Identify which cell holds the provided text, then report its [x, y] central coordinate. 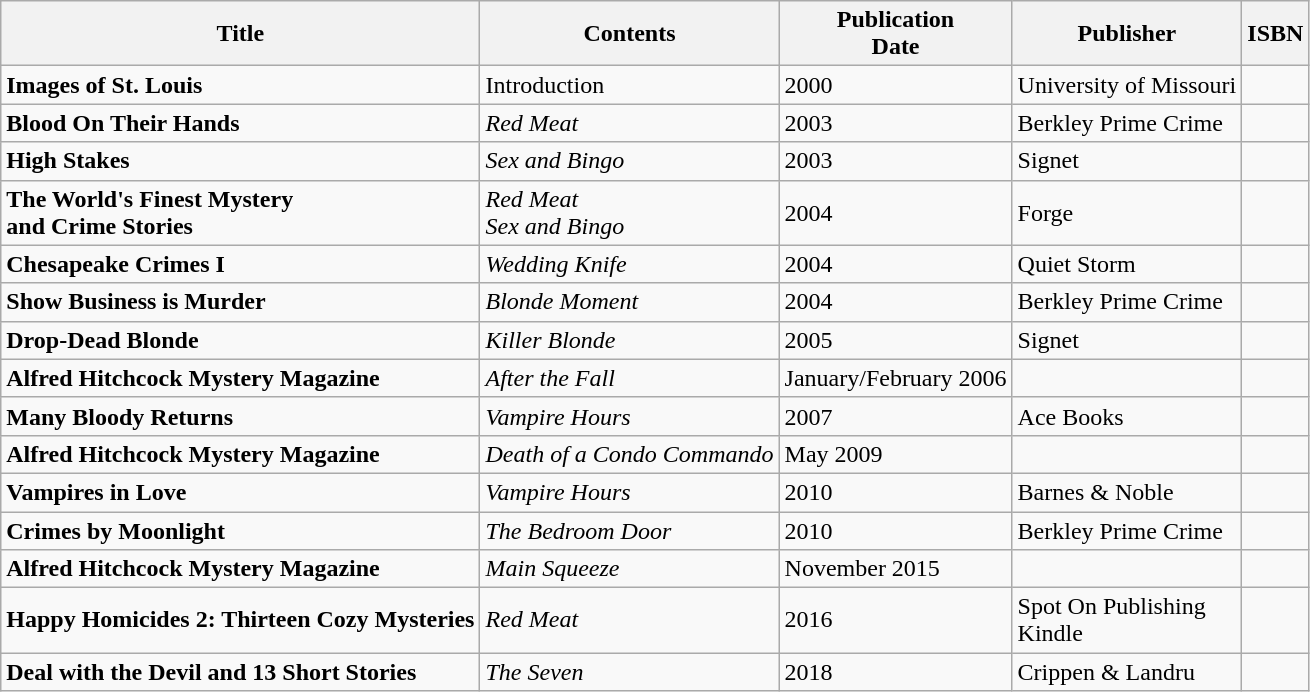
Forge [1127, 212]
Main Squeeze [630, 569]
Sex and Bingo [630, 161]
Crimes by Moonlight [240, 531]
Vampires in Love [240, 492]
Ace Books [1127, 416]
Killer Blonde [630, 340]
Chesapeake Crimes I [240, 264]
PublicationDate [896, 34]
Red MeatSex and Bingo [630, 212]
2018 [896, 672]
May 2009 [896, 454]
Publisher [1127, 34]
The Seven [630, 672]
Crippen & Landru [1127, 672]
Happy Homicides 2: Thirteen Cozy Mysteries [240, 620]
January/February 2006 [896, 378]
After the Fall [630, 378]
2005 [896, 340]
Blood On Their Hands [240, 123]
Many Bloody Returns [240, 416]
Deal with the Devil and 13 Short Stories [240, 672]
November 2015 [896, 569]
University of Missouri [1127, 85]
Show Business is Murder [240, 302]
Drop-Dead Blonde [240, 340]
2000 [896, 85]
Blonde Moment [630, 302]
ISBN [1276, 34]
Quiet Storm [1127, 264]
Barnes & Noble [1127, 492]
Title [240, 34]
Spot On PublishingKindle [1127, 620]
Death of a Condo Commando [630, 454]
Introduction [630, 85]
Wedding Knife [630, 264]
The Bedroom Door [630, 531]
The World's Finest Mysteryand Crime Stories [240, 212]
2016 [896, 620]
Images of St. Louis [240, 85]
High Stakes [240, 161]
2007 [896, 416]
Contents [630, 34]
